Detect which cell encompasses the target text, then output its (X, Y) center coordinate. 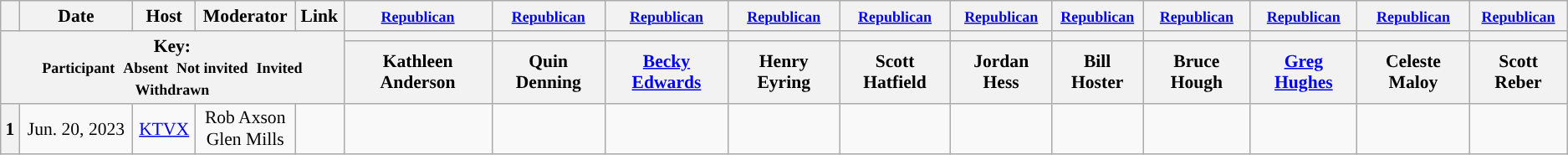
Scott Hatfield (895, 72)
Becky Edwards (667, 72)
Quin Denning (549, 72)
Scott Reber (1518, 72)
Host (164, 16)
Jordan Hess (1000, 72)
KTVX (164, 129)
Kathleen Anderson (418, 72)
1 (10, 129)
Date (76, 16)
Jun. 20, 2023 (76, 129)
Bill Hoster (1097, 72)
Link (319, 16)
Moderator (246, 16)
Celeste Maloy (1413, 72)
Rob AxsonGlen Mills (246, 129)
Key: Participant Absent Not invited Invited Withdrawn (172, 67)
Bruce Hough (1198, 72)
Henry Eyring (784, 72)
Greg Hughes (1303, 72)
